Capture the cell that displays the provided text and extract its (x, y) central coordinate. 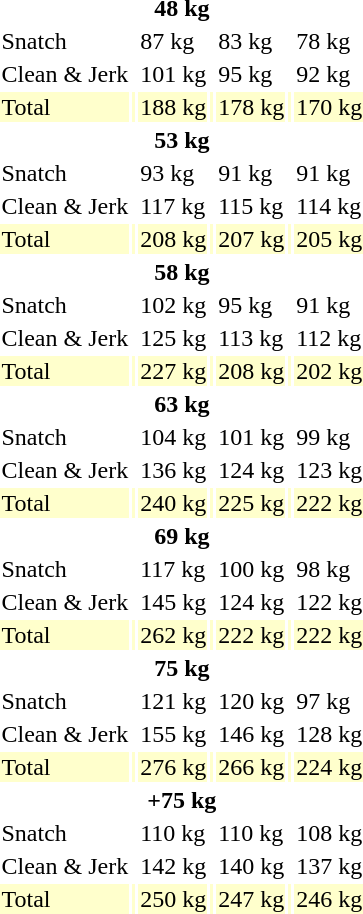
115 kg (252, 206)
91 kg (252, 173)
276 kg (174, 767)
227 kg (174, 371)
113 kg (252, 338)
142 kg (174, 866)
207 kg (252, 239)
104 kg (174, 437)
125 kg (174, 338)
266 kg (252, 767)
100 kg (252, 569)
136 kg (174, 470)
247 kg (252, 899)
93 kg (174, 173)
83 kg (252, 41)
225 kg (252, 503)
250 kg (174, 899)
188 kg (174, 107)
240 kg (174, 503)
102 kg (174, 305)
145 kg (174, 602)
178 kg (252, 107)
262 kg (174, 635)
222 kg (252, 635)
87 kg (174, 41)
146 kg (252, 734)
121 kg (174, 701)
140 kg (252, 866)
120 kg (252, 701)
155 kg (174, 734)
